Return the [x, y] coordinate for the center point of the cell that contains the specified text.  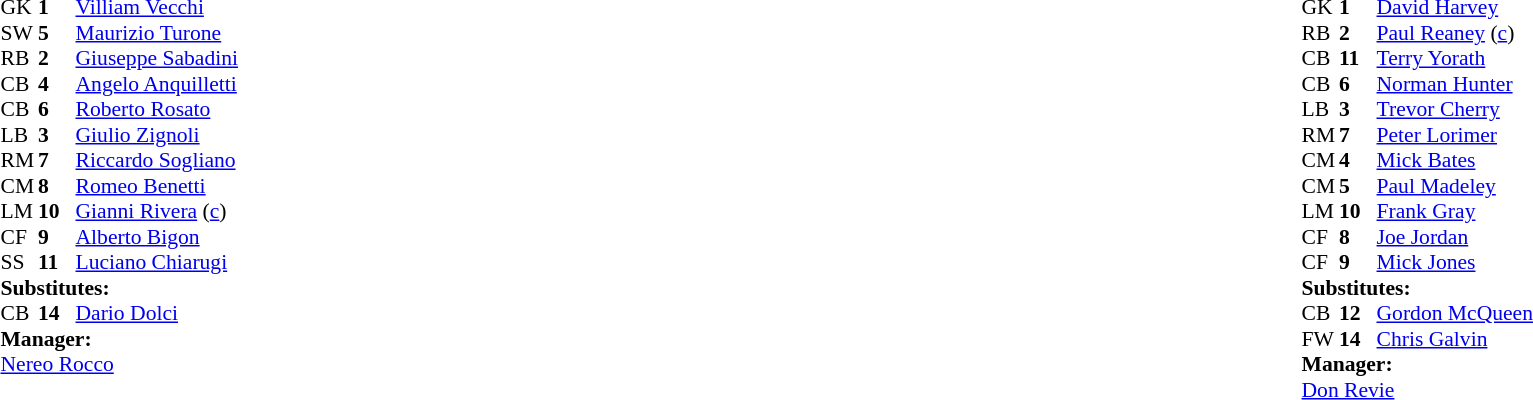
Maurizio Turone [157, 33]
Giulio Zignoli [157, 135]
Mick Jones [1455, 263]
FW [1321, 339]
Luciano Chiarugi [157, 263]
Terry Yorath [1455, 59]
Paul Madeley [1455, 186]
Peter Lorimer [1455, 135]
Gordon McQueen [1455, 313]
Chris Galvin [1455, 339]
Roberto Rosato [157, 109]
SW [19, 33]
12 [1358, 313]
Gianni Rivera (c) [157, 211]
SS [19, 263]
Nereo Rocco [118, 365]
Riccardo Sogliano [157, 161]
Dario Dolci [157, 313]
Romeo Benetti [157, 186]
Trevor Cherry [1455, 109]
Mick Bates [1455, 161]
Alberto Bigon [157, 237]
Frank Gray [1455, 211]
Paul Reaney (c) [1455, 33]
Joe Jordan [1455, 237]
Norman Hunter [1455, 84]
Giuseppe Sabadini [157, 59]
Angelo Anquilletti [157, 84]
